Find where the given text appears and provide that cell's center as (x, y) coordinate. 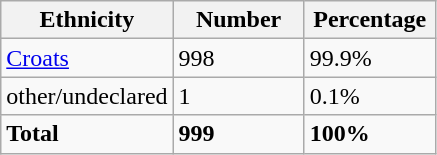
998 (238, 58)
999 (238, 134)
Percentage (370, 20)
Total (87, 134)
1 (238, 96)
Ethnicity (87, 20)
0.1% (370, 96)
other/undeclared (87, 96)
Croats (87, 58)
100% (370, 134)
Number (238, 20)
99.9% (370, 58)
